Extract the [x, y] coordinate from the center of the cell holding the provided text.  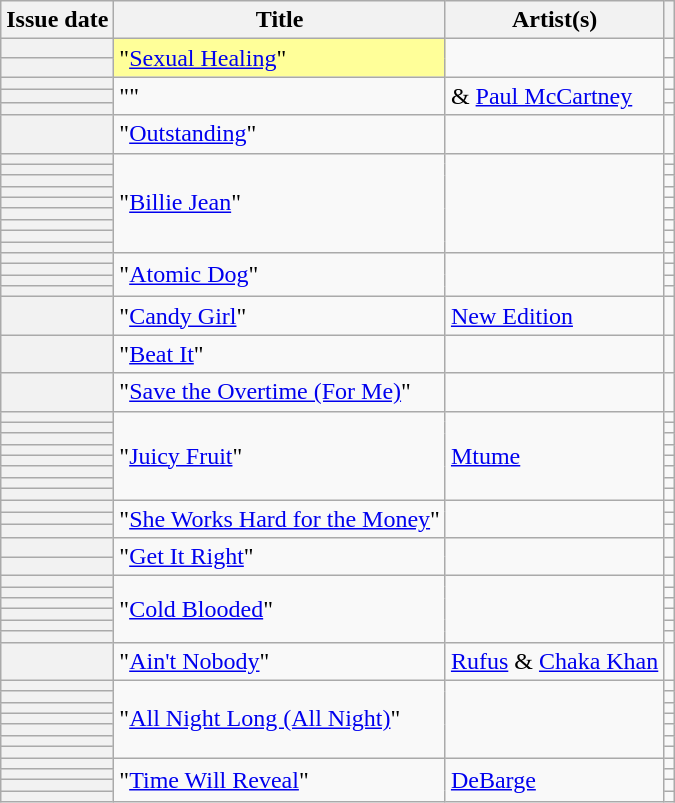
"Atomic Dog" [280, 275]
"Cold Blooded" [280, 609]
Issue date [58, 20]
"Candy Girl" [280, 316]
"All Night Long (All Night)" [280, 718]
& Paul McCartney [554, 96]
"Billie Jean" [280, 203]
"Juicy Fruit" [280, 455]
"Beat It" [280, 354]
Rufus & Chaka Khan [554, 661]
"Ain't Nobody" [280, 661]
DeBarge [554, 780]
Title [280, 20]
New Edition [554, 316]
"" [280, 96]
"Get It Right" [280, 557]
"She Works Hard for the Money" [280, 519]
Mtume [554, 455]
"Save the Overtime (For Me)" [280, 392]
Artist(s) [554, 20]
"Outstanding" [280, 134]
"Time Will Reveal" [280, 780]
"Sexual Healing" [280, 58]
